Detect which cell encompasses the target text, then output its [x, y] center coordinate. 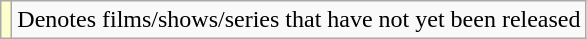
Denotes films/shows/series that have not yet been released [299, 20]
